Return (x, y) of the center of cell containing provided text 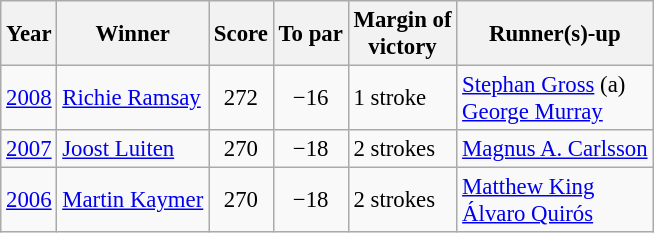
1 stroke (402, 98)
Matthew King Álvaro Quirós (555, 200)
Runner(s)-up (555, 34)
272 (242, 98)
Joost Luiten (133, 149)
Year (29, 34)
To par (310, 34)
2008 (29, 98)
Martin Kaymer (133, 200)
2006 (29, 200)
Margin ofvictory (402, 34)
Winner (133, 34)
−16 (310, 98)
2007 (29, 149)
Richie Ramsay (133, 98)
Score (242, 34)
Stephan Gross (a) George Murray (555, 98)
Magnus A. Carlsson (555, 149)
